Capture the cell that displays the provided text and extract its [x, y] central coordinate. 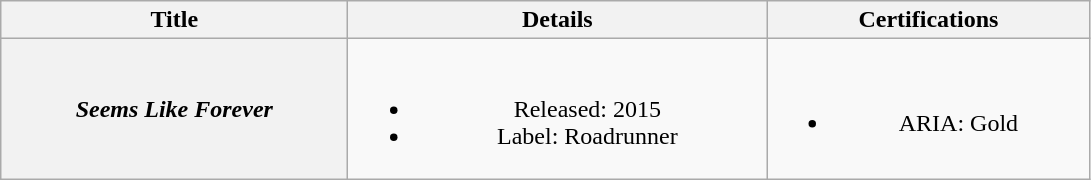
Certifications [928, 20]
Released: 2015Label: Roadrunner [558, 109]
Title [174, 20]
ARIA: Gold [928, 109]
Seems Like Forever [174, 109]
Details [558, 20]
